Extract the [X, Y] coordinate from the center of the cell holding the provided text.  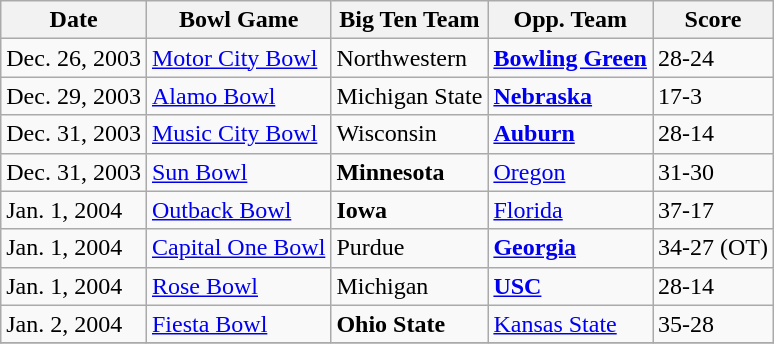
Capital One Bowl [238, 248]
Music City Bowl [238, 134]
Date [74, 20]
Score [712, 20]
34-27 (OT) [712, 248]
USC [570, 286]
Fiesta Bowl [238, 324]
28-24 [712, 58]
17-3 [712, 96]
Outback Bowl [238, 210]
Alamo Bowl [238, 96]
Big Ten Team [410, 20]
31-30 [712, 172]
Auburn [570, 134]
35-28 [712, 324]
Bowl Game [238, 20]
Kansas State [570, 324]
Wisconsin [410, 134]
Michigan [410, 286]
Opp. Team [570, 20]
Dec. 26, 2003 [74, 58]
Rose Bowl [238, 286]
Dec. 29, 2003 [74, 96]
Oregon [570, 172]
Minnesota [410, 172]
Northwestern [410, 58]
Sun Bowl [238, 172]
Jan. 2, 2004 [74, 324]
Georgia [570, 248]
Iowa [410, 210]
Florida [570, 210]
Ohio State [410, 324]
Bowling Green [570, 58]
Purdue [410, 248]
Michigan State [410, 96]
37-17 [712, 210]
Motor City Bowl [238, 58]
Nebraska [570, 96]
